For the text-containing cell, return its midpoint in (x, y) coordinate format. 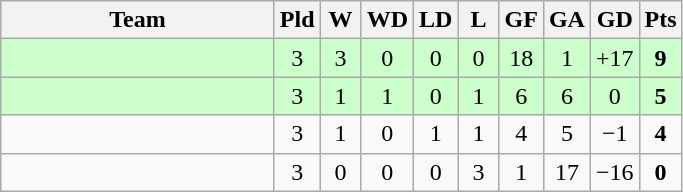
+17 (614, 58)
GD (614, 20)
GF (521, 20)
−1 (614, 134)
Pts (660, 20)
18 (521, 58)
LD (436, 20)
Pld (297, 20)
W (340, 20)
17 (566, 172)
Team (138, 20)
GA (566, 20)
L (478, 20)
9 (660, 58)
−16 (614, 172)
WD (387, 20)
